Output the [X, Y] coordinate of the center of the cell containing the given text.  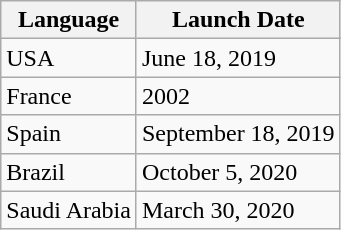
Saudi Arabia [69, 210]
June 18, 2019 [238, 58]
USA [69, 58]
2002 [238, 96]
September 18, 2019 [238, 134]
Brazil [69, 172]
Language [69, 20]
Spain [69, 134]
Launch Date [238, 20]
March 30, 2020 [238, 210]
France [69, 96]
October 5, 2020 [238, 172]
